Scan for the cell matching the given text and deliver its (x, y) coordinate at center. 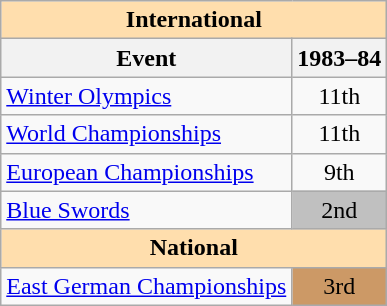
International (194, 20)
2nd (340, 210)
World Championships (146, 134)
Event (146, 58)
3rd (340, 286)
1983–84 (340, 58)
East German Championships (146, 286)
Blue Swords (146, 210)
European Championships (146, 172)
9th (340, 172)
National (194, 248)
Winter Olympics (146, 96)
